Pinpoint the cell where the given text exists, returning its (x, y) midpoint coordinate. 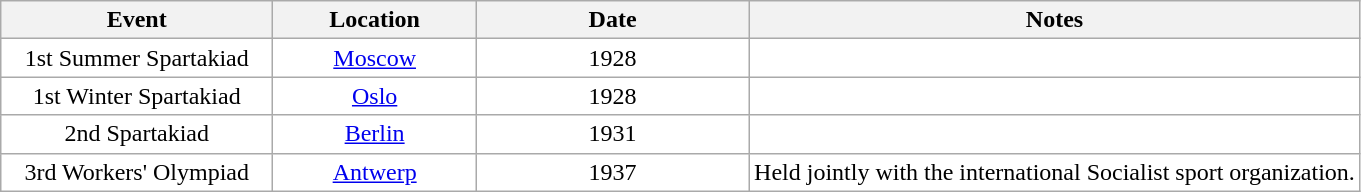
Moscow (375, 58)
Notes (1055, 20)
Event (137, 20)
Antwerp (375, 172)
1st Winter Spartakiad (137, 96)
Berlin (375, 134)
1937 (613, 172)
1931 (613, 134)
Location (375, 20)
Oslo (375, 96)
Date (613, 20)
1st Summer Spartakiad (137, 58)
Held jointly with the international Socialist sport organization. (1055, 172)
2nd Spartakiad (137, 134)
3rd Workers' Olympiad (137, 172)
